Capture the cell that displays the provided text and extract its [X, Y] central coordinate. 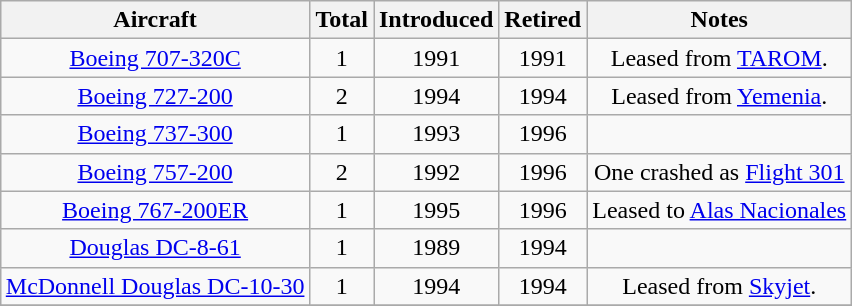
Leased from TAROM. [720, 58]
1992 [436, 172]
Aircraft [155, 20]
Boeing 737-300 [155, 134]
Retired [543, 20]
Boeing 727-200 [155, 96]
One crashed as Flight 301 [720, 172]
1993 [436, 134]
Douglas DC-8-61 [155, 248]
Notes [720, 20]
McDonnell Douglas DC-10-30 [155, 286]
Leased from Yemenia. [720, 96]
Total [342, 20]
Boeing 767-200ER [155, 210]
Boeing 757-200 [155, 172]
1989 [436, 248]
Boeing 707-320C [155, 58]
1995 [436, 210]
Leased to Alas Nacionales [720, 210]
Introduced [436, 20]
Leased from Skyjet. [720, 286]
